Pinpoint the cell where the given text exists, returning its (X, Y) midpoint coordinate. 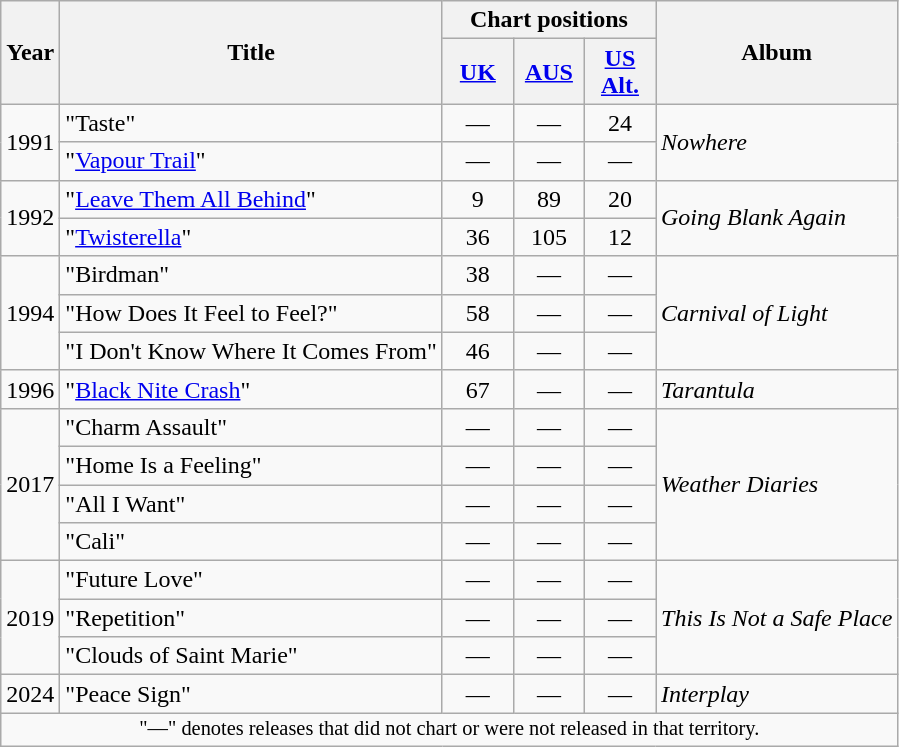
AUS (548, 72)
46 (478, 351)
"Leave Them All Behind" (251, 199)
Title (251, 52)
US Alt. (620, 72)
"I Don't Know Where It Comes From" (251, 351)
"Peace Sign" (251, 694)
"How Does It Feel to Feel?" (251, 313)
Interplay (777, 694)
"Taste" (251, 123)
89 (548, 199)
67 (478, 389)
24 (620, 123)
"Cali" (251, 542)
58 (478, 313)
Weather Diaries (777, 484)
36 (478, 237)
1992 (30, 218)
This Is Not a Safe Place (777, 618)
1996 (30, 389)
"All I Want" (251, 503)
2017 (30, 484)
"—" denotes releases that did not chart or were not released in that territory. (450, 730)
1991 (30, 142)
"Birdman" (251, 275)
12 (620, 237)
"Repetition" (251, 618)
38 (478, 275)
"Future Love" (251, 580)
Nowhere (777, 142)
"Home Is a Feeling" (251, 465)
20 (620, 199)
Carnival of Light (777, 313)
2024 (30, 694)
9 (478, 199)
"Charm Assault" (251, 427)
UK (478, 72)
Album (777, 52)
1994 (30, 313)
2019 (30, 618)
Tarantula (777, 389)
Chart positions (548, 20)
"Twisterella" (251, 237)
Going Blank Again (777, 218)
"Clouds of Saint Marie" (251, 656)
Year (30, 52)
"Black Nite Crash" (251, 389)
105 (548, 237)
"Vapour Trail" (251, 161)
